Return (x, y) of the center of cell containing provided text 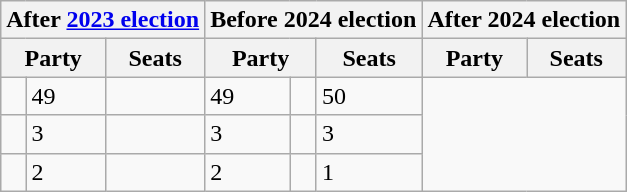
After 2024 election (524, 20)
50 (368, 96)
1 (368, 172)
After 2023 election (103, 20)
Before 2024 election (314, 20)
